Output the [X, Y] coordinate of the center of the cell containing the given text.  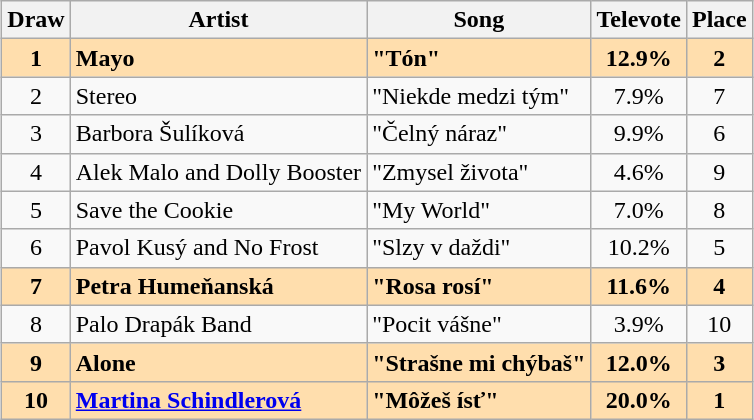
20.0% [638, 400]
7.0% [638, 210]
12.0% [638, 362]
Palo Drapák Band [218, 324]
"Niekde medzi tým" [479, 96]
Mayo [218, 58]
"Strašne mi chýbaš" [479, 362]
Televote [638, 20]
"Čelný náraz" [479, 134]
12.9% [638, 58]
Martina Schindlerová [218, 400]
"Pocit vášne" [479, 324]
7.9% [638, 96]
"Zmysel života" [479, 172]
Place [719, 20]
"Tón" [479, 58]
Pavol Kusý and No Frost [218, 248]
Song [479, 20]
4.6% [638, 172]
Barbora Šulíková [218, 134]
"Slzy v daždi" [479, 248]
Alek Malo and Dolly Booster [218, 172]
10.2% [638, 248]
Stereo [218, 96]
"Rosa rosí" [479, 286]
"Môžeš ísť" [479, 400]
11.6% [638, 286]
Artist [218, 20]
"My World" [479, 210]
Petra Humeňanská [218, 286]
Draw [36, 20]
3.9% [638, 324]
Alone [218, 362]
Save the Cookie [218, 210]
9.9% [638, 134]
